Output the (x, y) coordinate of the center of the cell containing the given text.  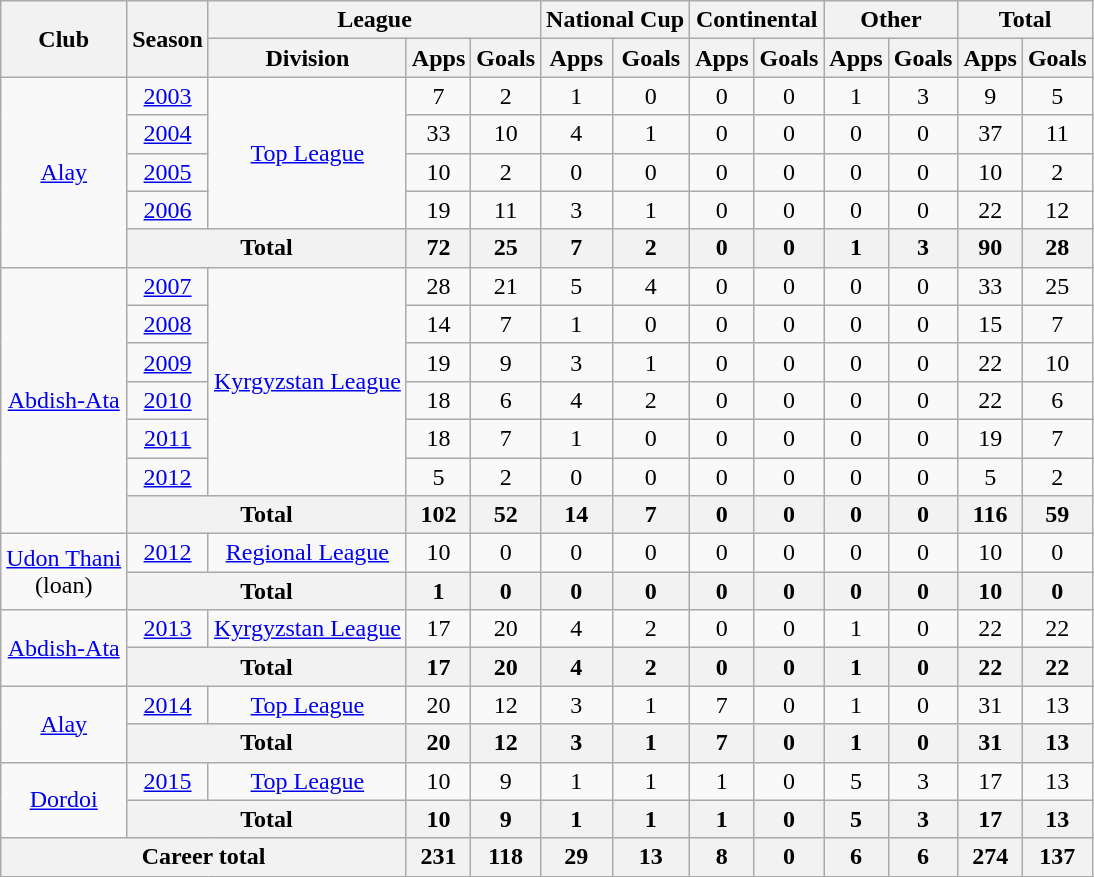
29 (577, 857)
Dordoi (64, 800)
2007 (168, 286)
37 (990, 134)
137 (1057, 857)
League (374, 20)
Season (168, 39)
Other (891, 20)
National Cup (616, 20)
15 (990, 324)
118 (506, 857)
2004 (168, 134)
2005 (168, 172)
2010 (168, 400)
72 (438, 248)
Udon Thani(loan) (64, 572)
102 (438, 515)
2003 (168, 96)
Club (64, 39)
231 (438, 857)
2014 (168, 705)
Regional League (307, 553)
Division (307, 58)
2008 (168, 324)
2015 (168, 781)
Career total (204, 857)
2011 (168, 438)
2009 (168, 362)
Continental (757, 20)
21 (506, 286)
59 (1057, 515)
52 (506, 515)
2013 (168, 629)
116 (990, 515)
274 (990, 857)
90 (990, 248)
8 (722, 857)
2006 (168, 210)
